Capture the cell that displays the provided text and extract its [x, y] central coordinate. 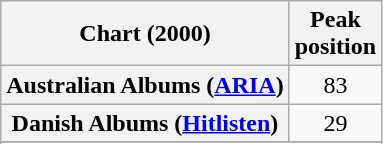
Chart (2000) [145, 34]
29 [335, 123]
Australian Albums (ARIA) [145, 85]
Peakposition [335, 34]
Danish Albums (Hitlisten) [145, 123]
83 [335, 85]
